Search for the cell housing the specified text and yield its [x, y] center coordinate. 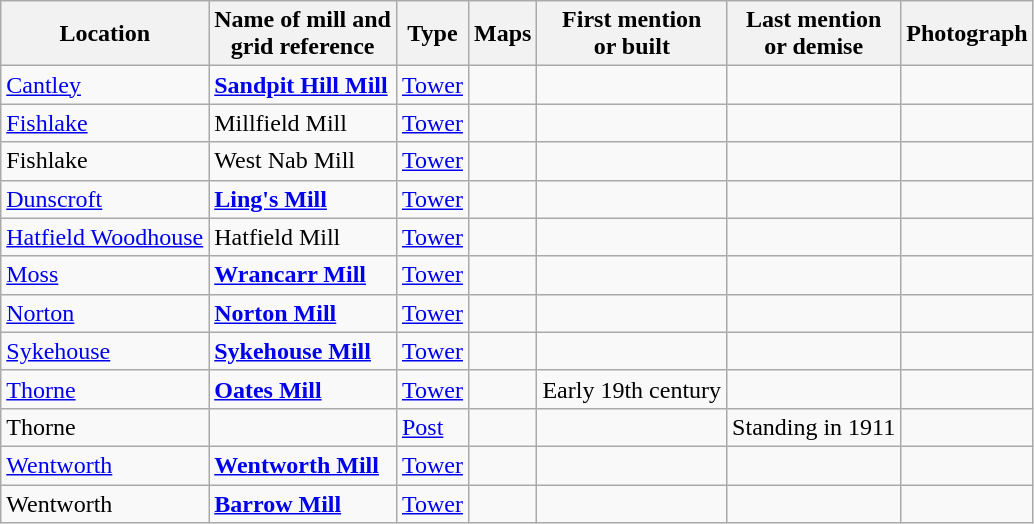
Last mention or demise [814, 34]
Post [432, 427]
Location [105, 34]
Early 19th century [632, 389]
Photograph [967, 34]
First mentionor built [632, 34]
West Nab Mill [303, 161]
Norton Mill [303, 313]
Norton [105, 313]
Maps [502, 34]
Ling's Mill [303, 199]
Millfield Mill [303, 123]
Standing in 1911 [814, 427]
Hatfield Woodhouse [105, 237]
Barrow Mill [303, 503]
Cantley [105, 85]
Dunscroft [105, 199]
Wentworth Mill [303, 465]
Type [432, 34]
Sandpit Hill Mill [303, 85]
Hatfield Mill [303, 237]
Oates Mill [303, 389]
Moss [105, 275]
Sykehouse Mill [303, 351]
Name of mill andgrid reference [303, 34]
Sykehouse [105, 351]
Wrancarr Mill [303, 275]
